Pinpoint the cell where the given text exists, returning its (X, Y) midpoint coordinate. 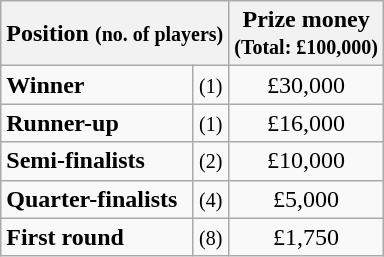
Semi-finalists (97, 161)
£30,000 (306, 85)
£1,750 (306, 237)
(2) (211, 161)
Position (no. of players) (115, 34)
£10,000 (306, 161)
Winner (97, 85)
(8) (211, 237)
First round (97, 237)
£16,000 (306, 123)
Runner-up (97, 123)
(4) (211, 199)
Prize money(Total: £100,000) (306, 34)
£5,000 (306, 199)
Quarter-finalists (97, 199)
